Capture the cell that displays the provided text and extract its [X, Y] central coordinate. 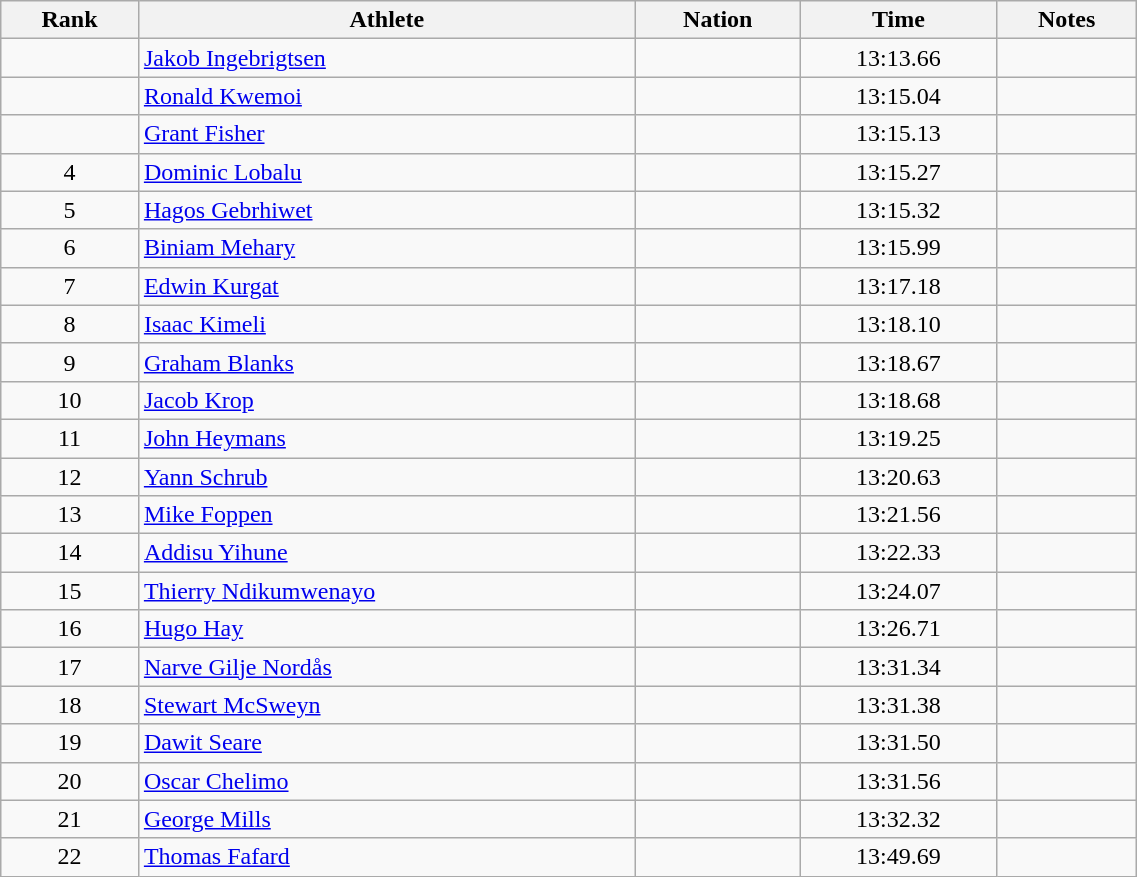
13:31.50 [898, 743]
Nation [718, 20]
Grant Fisher [386, 134]
Narve Gilje Nordås [386, 667]
Dawit Seare [386, 743]
Mike Foppen [386, 515]
13:13.66 [898, 58]
13:32.32 [898, 819]
13:15.27 [898, 172]
5 [70, 210]
13:26.71 [898, 629]
7 [70, 286]
13:15.04 [898, 96]
10 [70, 400]
13:31.38 [898, 705]
21 [70, 819]
Jakob Ingebrigtsen [386, 58]
Hagos Gebrhiwet [386, 210]
Rank [70, 20]
13:15.99 [898, 248]
13:49.69 [898, 857]
13:15.32 [898, 210]
Stewart McSweyn [386, 705]
13:19.25 [898, 438]
13:20.63 [898, 477]
George Mills [386, 819]
Graham Blanks [386, 362]
11 [70, 438]
Addisu Yihune [386, 553]
13:17.18 [898, 286]
18 [70, 705]
Isaac Kimeli [386, 324]
Thomas Fafard [386, 857]
6 [70, 248]
20 [70, 781]
14 [70, 553]
Hugo Hay [386, 629]
Yann Schrub [386, 477]
13:21.56 [898, 515]
13:18.68 [898, 400]
15 [70, 591]
13:15.13 [898, 134]
13:31.34 [898, 667]
12 [70, 477]
13:31.56 [898, 781]
Edwin Kurgat [386, 286]
8 [70, 324]
13 [70, 515]
Notes [1067, 20]
Dominic Lobalu [386, 172]
13:22.33 [898, 553]
19 [70, 743]
13:18.10 [898, 324]
22 [70, 857]
Jacob Krop [386, 400]
9 [70, 362]
13:24.07 [898, 591]
13:18.67 [898, 362]
Ronald Kwemoi [386, 96]
17 [70, 667]
Time [898, 20]
Biniam Mehary [386, 248]
John Heymans [386, 438]
Thierry Ndikumwenayo [386, 591]
Athlete [386, 20]
Oscar Chelimo [386, 781]
16 [70, 629]
4 [70, 172]
